Locate the cell with the specified text and output its [x, y] center coordinate. 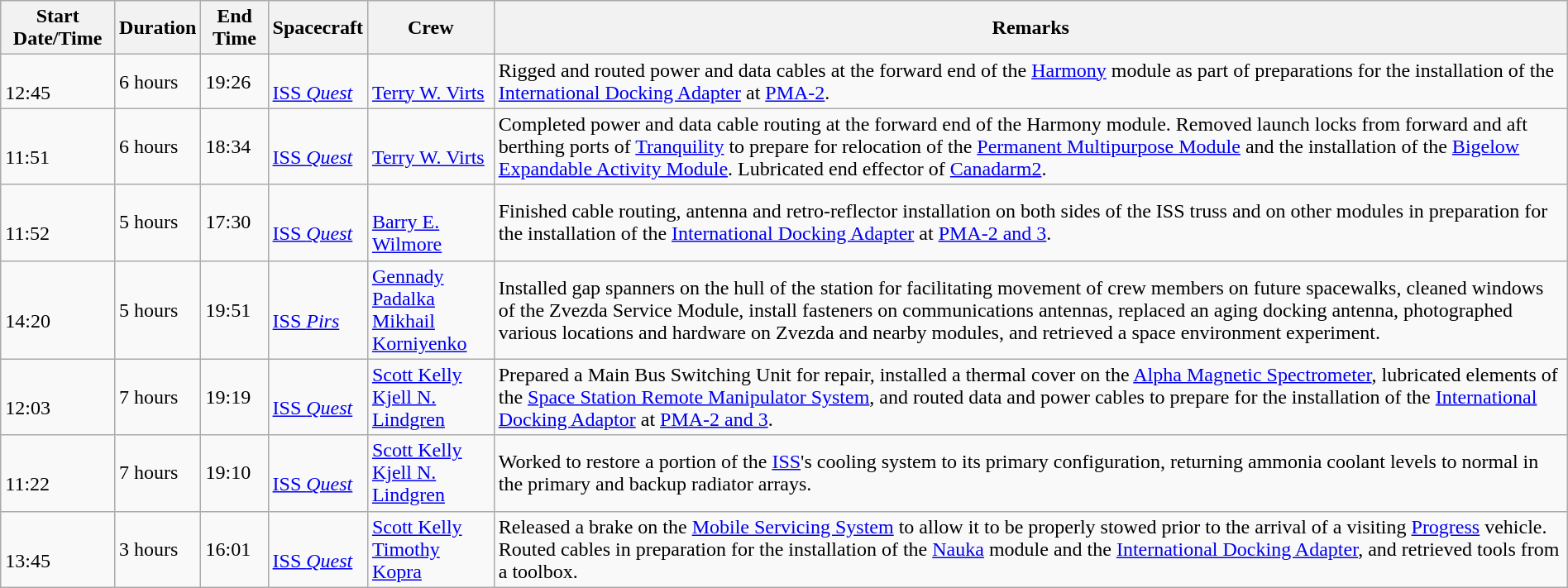
Gennady Padalka Mikhail Korniyenko [430, 309]
13:45 [58, 549]
Duration [158, 28]
19:51 [235, 309]
16:01 [235, 549]
14:20 [58, 309]
18:34 [235, 146]
19:19 [235, 397]
19:26 [235, 81]
12:03 [58, 397]
Start Date/Time [58, 28]
Scott Kelly Timothy Kopra [430, 549]
Barry E. Wilmore [430, 222]
17:30 [235, 222]
11:52 [58, 222]
End Time [235, 28]
Crew [430, 28]
19:10 [235, 473]
11:51 [58, 146]
Remarks [1030, 28]
11:22 [58, 473]
ISS Pirs [318, 309]
12:45 [58, 81]
3 hours [158, 549]
Spacecraft [318, 28]
